Capture the cell that displays the provided text and extract its [X, Y] central coordinate. 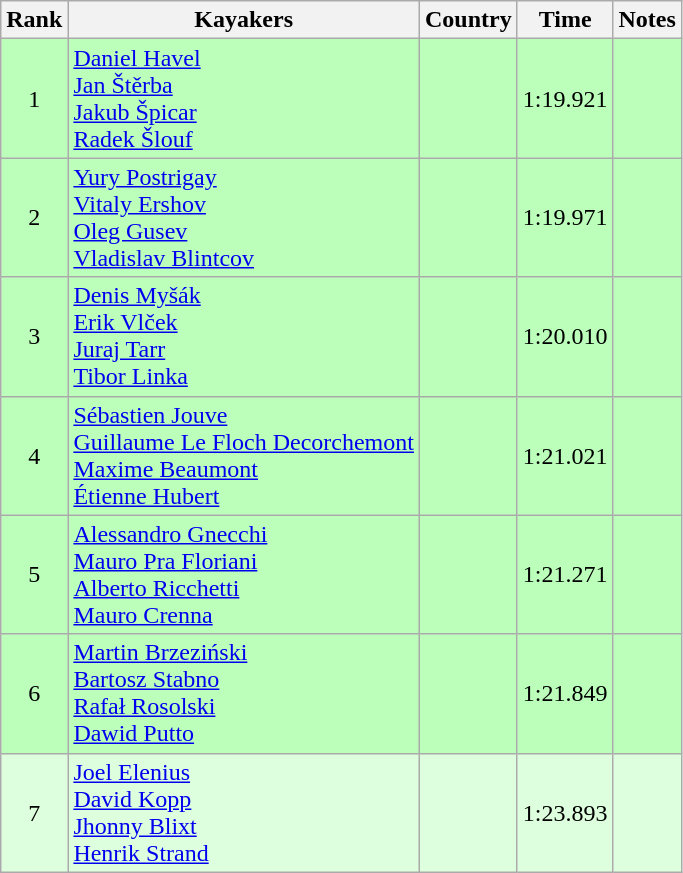
6 [34, 694]
2 [34, 218]
Martin BrzezińskiBartosz StabnoRafał RosolskiDawid Putto [244, 694]
Notes [647, 20]
1:19.921 [565, 98]
3 [34, 336]
Country [468, 20]
1:23.893 [565, 812]
5 [34, 574]
1:21.849 [565, 694]
Time [565, 20]
Kayakers [244, 20]
1 [34, 98]
4 [34, 456]
Daniel HavelJan ŠtěrbaJakub ŠpicarRadek Šlouf [244, 98]
Sébastien JouveGuillaume Le Floch DecorchemontMaxime BeaumontÉtienne Hubert [244, 456]
Yury PostrigayVitaly ErshovOleg GusevVladislav Blintcov [244, 218]
Denis MyšákErik VlčekJuraj TarrTibor Linka [244, 336]
1:21.271 [565, 574]
7 [34, 812]
Alessandro GnecchiMauro Pra FlorianiAlberto RicchettiMauro Crenna [244, 574]
1:19.971 [565, 218]
Joel EleniusDavid KoppJhonny BlixtHenrik Strand [244, 812]
Rank [34, 20]
1:20.010 [565, 336]
1:21.021 [565, 456]
